Return the (x, y) coordinate for the center point of the cell that contains the specified text.  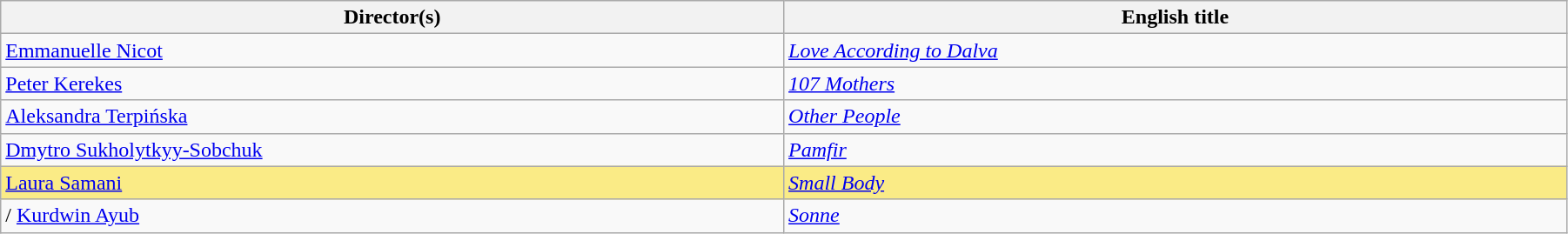
Director(s) (392, 17)
Laura Samani (392, 183)
Love According to Dalva (1176, 50)
Dmytro Sukholytkyy-Sobchuk (392, 150)
/ Kurdwin Ayub (392, 216)
Pamfir (1176, 150)
Sonne (1176, 216)
English title (1176, 17)
Emmanuelle Nicot (392, 50)
Peter Kerekes (392, 84)
107 Mothers (1176, 84)
Small Body (1176, 183)
Aleksandra Terpińska (392, 117)
Other People (1176, 117)
